Find where the given text appears and provide that cell's center as (X, Y) coordinate. 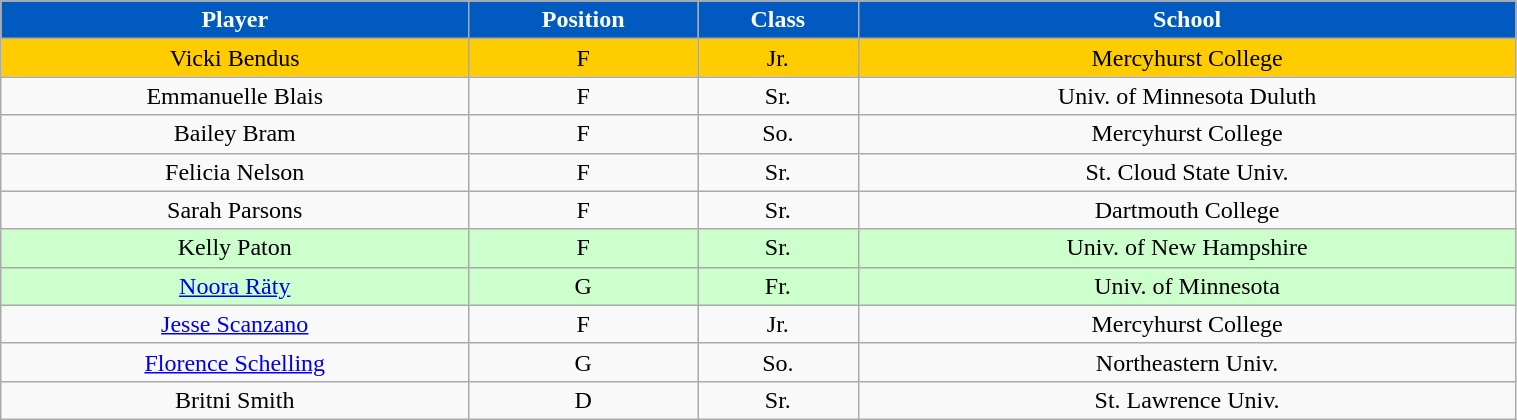
Fr. (778, 286)
St. Cloud State Univ. (1187, 172)
Bailey Bram (235, 134)
Class (778, 20)
School (1187, 20)
Player (235, 20)
Kelly Paton (235, 248)
Univ. of Minnesota Duluth (1187, 96)
Univ. of Minnesota (1187, 286)
Emmanuelle Blais (235, 96)
Florence Schelling (235, 362)
Dartmouth College (1187, 210)
Position (584, 20)
Felicia Nelson (235, 172)
Noora Räty (235, 286)
Britni Smith (235, 400)
Northeastern Univ. (1187, 362)
Sarah Parsons (235, 210)
St. Lawrence Univ. (1187, 400)
Vicki Bendus (235, 58)
D (584, 400)
Univ. of New Hampshire (1187, 248)
Jesse Scanzano (235, 324)
